Identify which cell holds the provided text, then report its (x, y) central coordinate. 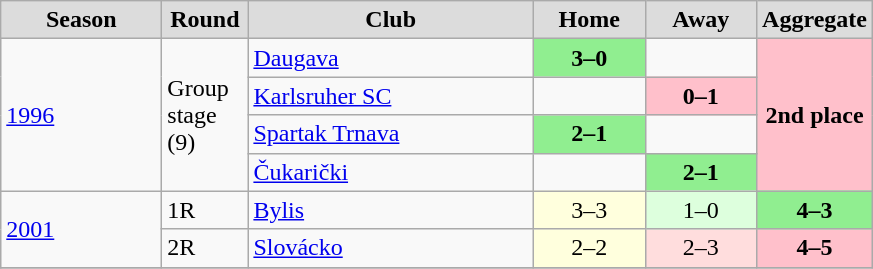
Daugava (391, 58)
2nd place (815, 115)
Slovácko (391, 248)
Season (82, 20)
4–3 (815, 210)
4–5 (815, 248)
Karlsruher SC (391, 96)
1R (205, 210)
Čukarički (391, 172)
Round (205, 20)
1996 (82, 115)
Home (589, 20)
Group stage (9) (205, 115)
Club (391, 20)
2001 (82, 229)
Bylis (391, 210)
2–2 (589, 248)
Spartak Trnava (391, 134)
2–3 (701, 248)
3–3 (589, 210)
3–0 (589, 58)
2R (205, 248)
0–1 (701, 96)
Aggregate (815, 20)
Away (701, 20)
1–0 (701, 210)
